Determine the (X, Y) coordinate at the center of the cell enclosing the given text.  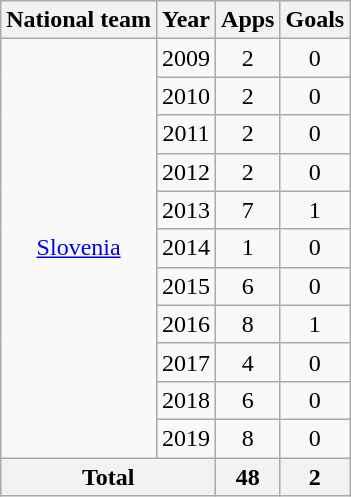
Slovenia (79, 248)
Year (186, 20)
Total (108, 477)
2011 (186, 134)
2016 (186, 324)
Goals (315, 20)
2014 (186, 248)
National team (79, 20)
2018 (186, 400)
2019 (186, 438)
48 (248, 477)
2009 (186, 58)
2010 (186, 96)
4 (248, 362)
Apps (248, 20)
2017 (186, 362)
7 (248, 210)
2012 (186, 172)
2013 (186, 210)
2015 (186, 286)
